Determine the (X, Y) coordinate at the center of the cell enclosing the given text.  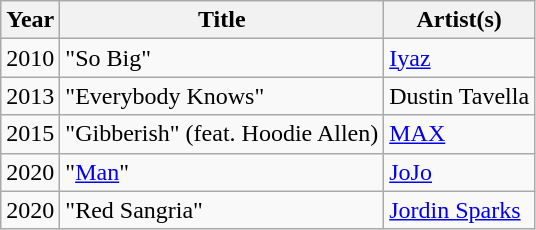
Artist(s) (460, 20)
"Gibberish" (feat. Hoodie Allen) (222, 134)
"Red Sangria" (222, 210)
Dustin Tavella (460, 96)
2013 (30, 96)
"So Big" (222, 58)
2010 (30, 58)
"Man" (222, 172)
Year (30, 20)
MAX (460, 134)
JoJo (460, 172)
Title (222, 20)
Iyaz (460, 58)
"Everybody Knows" (222, 96)
2015 (30, 134)
Jordin Sparks (460, 210)
